For the text-containing cell, return its midpoint in (x, y) coordinate format. 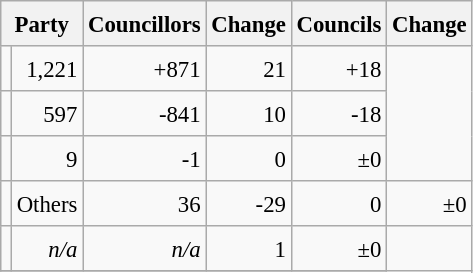
Councils (338, 24)
1,221 (46, 68)
10 (248, 114)
1 (248, 248)
597 (46, 114)
Councillors (144, 24)
-1 (144, 158)
-841 (144, 114)
+18 (338, 68)
+871 (144, 68)
21 (248, 68)
Party (42, 24)
36 (144, 204)
Others (46, 204)
-18 (338, 114)
-29 (248, 204)
9 (46, 158)
